Extract the (x, y) coordinate from the center of the cell holding the provided text.  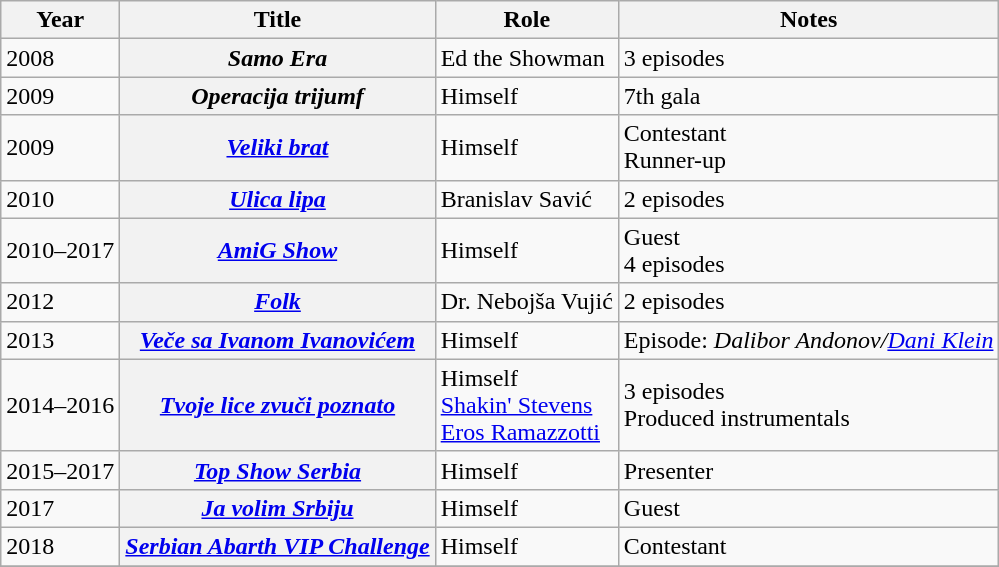
2014–2016 (60, 405)
2015–2017 (60, 470)
Ed the Showman (526, 58)
Contestant (808, 546)
Ja volim Srbiju (278, 508)
Episode: Dalibor Andonov/Dani Klein (808, 340)
2018 (60, 546)
Dr. Nebojša Vujić (526, 302)
Guest4 episodes (808, 250)
2013 (60, 340)
Guest (808, 508)
2010–2017 (60, 250)
7th gala (808, 96)
ContestantRunner-up (808, 148)
Veče sa Ivanom Ivanovićem (278, 340)
Serbian Abarth VIP Challenge (278, 546)
Veliki brat (278, 148)
AmiG Show (278, 250)
Year (60, 20)
2012 (60, 302)
Ulica lipa (278, 199)
HimselfShakin' StevensEros Ramazzotti (526, 405)
Folk (278, 302)
2010 (60, 199)
Notes (808, 20)
3 episodes (808, 58)
Samo Era (278, 58)
Operacija trijumf (278, 96)
Branislav Savić (526, 199)
Role (526, 20)
Tvoje lice zvuči poznato (278, 405)
Top Show Serbia (278, 470)
Title (278, 20)
3 episodesProduced instrumentals (808, 405)
2008 (60, 58)
2017 (60, 508)
Presenter (808, 470)
